Detect which cell encompasses the target text, then output its (X, Y) center coordinate. 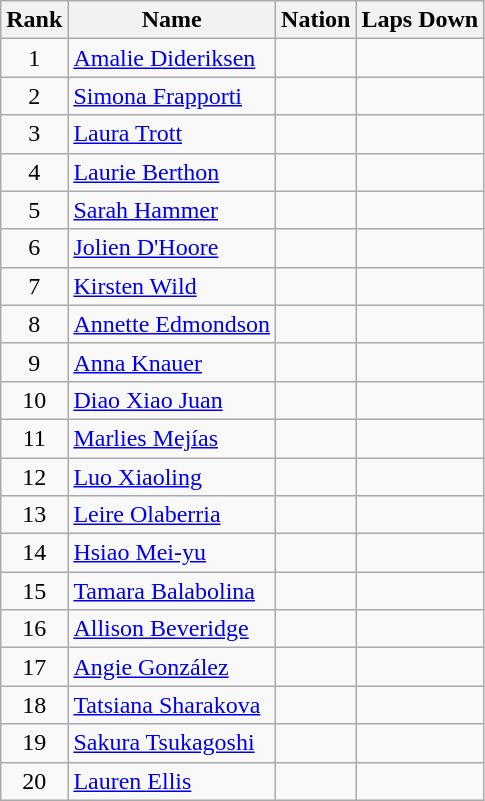
3 (34, 134)
16 (34, 629)
12 (34, 477)
Laura Trott (172, 134)
1 (34, 58)
19 (34, 743)
11 (34, 438)
5 (34, 210)
4 (34, 172)
Kirsten Wild (172, 286)
10 (34, 400)
Sarah Hammer (172, 210)
17 (34, 667)
Name (172, 20)
Nation (316, 20)
Anna Knauer (172, 362)
Marlies Mejías (172, 438)
Lauren Ellis (172, 781)
7 (34, 286)
Allison Beveridge (172, 629)
Leire Olaberria (172, 515)
8 (34, 324)
13 (34, 515)
Rank (34, 20)
Amalie Dideriksen (172, 58)
Diao Xiao Juan (172, 400)
14 (34, 553)
Sakura Tsukagoshi (172, 743)
20 (34, 781)
Laurie Berthon (172, 172)
Luo Xiaoling (172, 477)
9 (34, 362)
18 (34, 705)
6 (34, 248)
15 (34, 591)
Tatsiana Sharakova (172, 705)
Jolien D'Hoore (172, 248)
Laps Down (420, 20)
Simona Frapporti (172, 96)
Annette Edmondson (172, 324)
Hsiao Mei-yu (172, 553)
Angie González (172, 667)
Tamara Balabolina (172, 591)
2 (34, 96)
